Extract the (x, y) coordinate from the center of the cell holding the provided text.  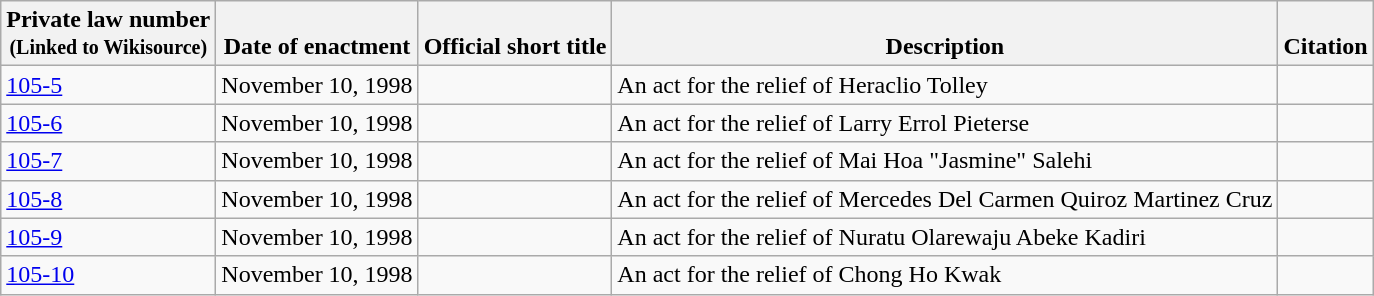
Citation (1326, 34)
An act for the relief of Heraclio Tolley (945, 85)
105-7 (108, 161)
105-8 (108, 199)
An act for the relief of Nuratu Olarewaju Abeke Kadiri (945, 237)
105-6 (108, 123)
Description (945, 34)
105-10 (108, 275)
105-5 (108, 85)
An act for the relief of Mercedes Del Carmen Quiroz Martinez Cruz (945, 199)
An act for the relief of Mai Hoa "Jasmine" Salehi (945, 161)
Official short title (515, 34)
An act for the relief of Larry Errol Pieterse (945, 123)
An act for the relief of Chong Ho Kwak (945, 275)
Private law number(Linked to Wikisource) (108, 34)
105-9 (108, 237)
Date of enactment (317, 34)
